Return (x, y) of the center of cell containing provided text 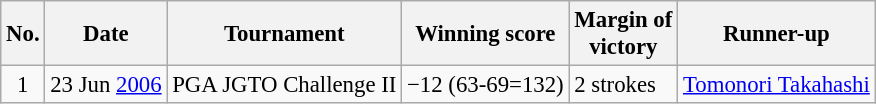
Date (106, 34)
Margin ofvictory (624, 34)
−12 (63-69=132) (486, 85)
Tournament (284, 34)
Tomonori Takahashi (776, 85)
No. (23, 34)
2 strokes (624, 85)
PGA JGTO Challenge II (284, 85)
Winning score (486, 34)
Runner-up (776, 34)
1 (23, 85)
23 Jun 2006 (106, 85)
